Return (x, y) of the center of cell containing provided text 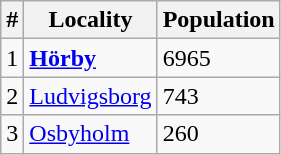
260 (218, 134)
Hörby (90, 58)
2 (12, 96)
Locality (90, 20)
1 (12, 58)
743 (218, 96)
3 (12, 134)
# (12, 20)
Ludvigsborg (90, 96)
6965 (218, 58)
Population (218, 20)
Osbyholm (90, 134)
